Locate the cell with the specified text and output its (X, Y) center coordinate. 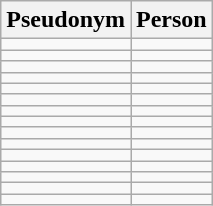
Pseudonym (66, 20)
Person (171, 20)
